Pinpoint the cell where the given text exists, returning its [X, Y] midpoint coordinate. 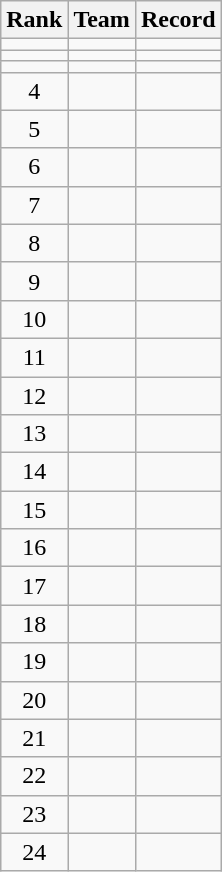
20 [34, 700]
5 [34, 129]
4 [34, 91]
22 [34, 776]
15 [34, 510]
17 [34, 586]
21 [34, 738]
6 [34, 167]
14 [34, 472]
10 [34, 319]
13 [34, 434]
18 [34, 624]
9 [34, 281]
8 [34, 243]
19 [34, 662]
Team [102, 20]
Record [178, 20]
7 [34, 205]
24 [34, 852]
16 [34, 548]
Rank [34, 20]
23 [34, 814]
11 [34, 357]
12 [34, 395]
